Extract the [X, Y] coordinate from the center of the cell holding the provided text.  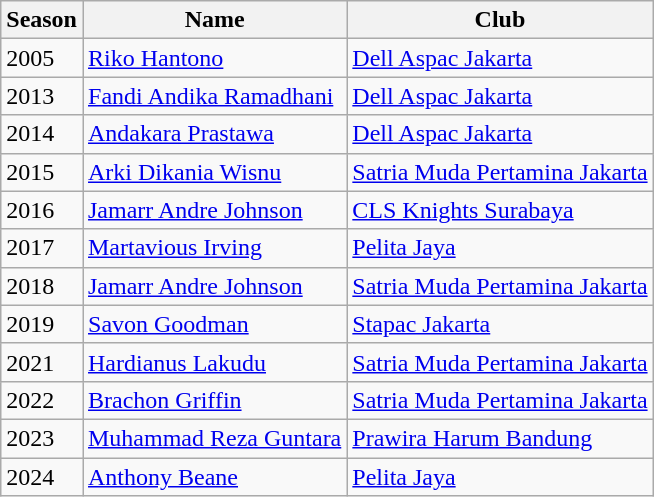
2019 [42, 324]
2005 [42, 58]
2023 [42, 438]
Andakara Prastawa [214, 134]
Brachon Griffin [214, 400]
2024 [42, 477]
Season [42, 20]
Stapac Jakarta [500, 324]
Martavious Irving [214, 248]
2022 [42, 400]
Anthony Beane [214, 477]
Riko Hantono [214, 58]
Hardianus Lakudu [214, 362]
CLS Knights Surabaya [500, 210]
Club [500, 20]
Fandi Andika Ramadhani [214, 96]
2021 [42, 362]
2014 [42, 134]
Savon Goodman [214, 324]
2013 [42, 96]
Muhammad Reza Guntara [214, 438]
Prawira Harum Bandung [500, 438]
2018 [42, 286]
Name [214, 20]
2017 [42, 248]
2016 [42, 210]
Arki Dikania Wisnu [214, 172]
2015 [42, 172]
